Scan for the cell matching the given text and deliver its [x, y] coordinate at center. 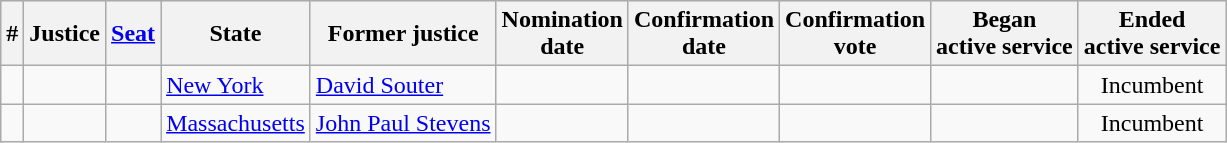
Seat [134, 34]
John Paul Stevens [403, 123]
Endedactive service [1152, 34]
Beganactive service [1005, 34]
Former justice [403, 34]
Massachusetts [236, 123]
David Souter [403, 85]
Confirmationvote [856, 34]
# [12, 34]
State [236, 34]
Confirmationdate [704, 34]
New York [236, 85]
Justice [65, 34]
Nominationdate [562, 34]
